Capture the cell that displays the provided text and extract its (x, y) central coordinate. 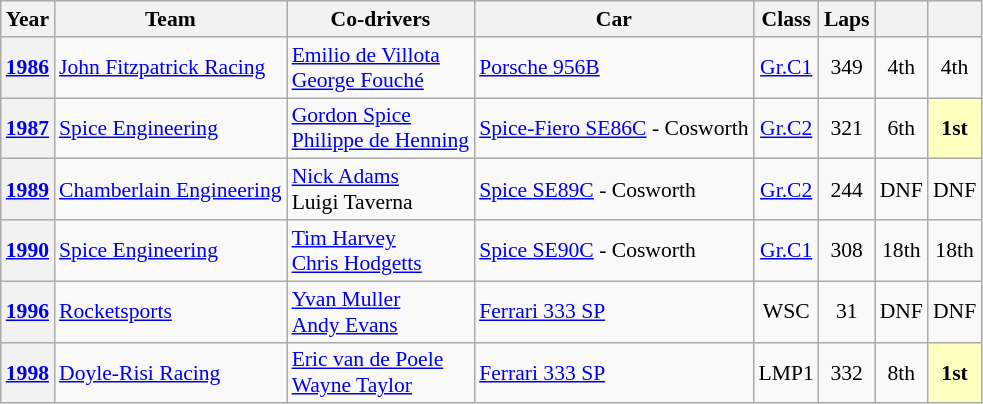
John Fitzpatrick Racing (170, 68)
1987 (28, 128)
Spice-Fiero SE86C - Cosworth (614, 128)
Laps (847, 19)
244 (847, 190)
Year (28, 19)
1990 (28, 250)
1996 (28, 312)
WSC (786, 312)
Porsche 956B (614, 68)
Spice SE89C - Cosworth (614, 190)
321 (847, 128)
349 (847, 68)
8th (902, 372)
6th (902, 128)
Rocketsports (170, 312)
308 (847, 250)
1989 (28, 190)
Nick Adams Luigi Taverna (381, 190)
Gordon Spice Philippe de Henning (381, 128)
1998 (28, 372)
31 (847, 312)
Yvan Muller Andy Evans (381, 312)
332 (847, 372)
Tim Harvey Chris Hodgetts (381, 250)
Eric van de Poele Wayne Taylor (381, 372)
Car (614, 19)
Doyle-Risi Racing (170, 372)
1986 (28, 68)
Class (786, 19)
Spice SE90C - Cosworth (614, 250)
Emilio de Villota George Fouché (381, 68)
Team (170, 19)
Co-drivers (381, 19)
LMP1 (786, 372)
Chamberlain Engineering (170, 190)
